Return [x, y] of the center of cell containing provided text 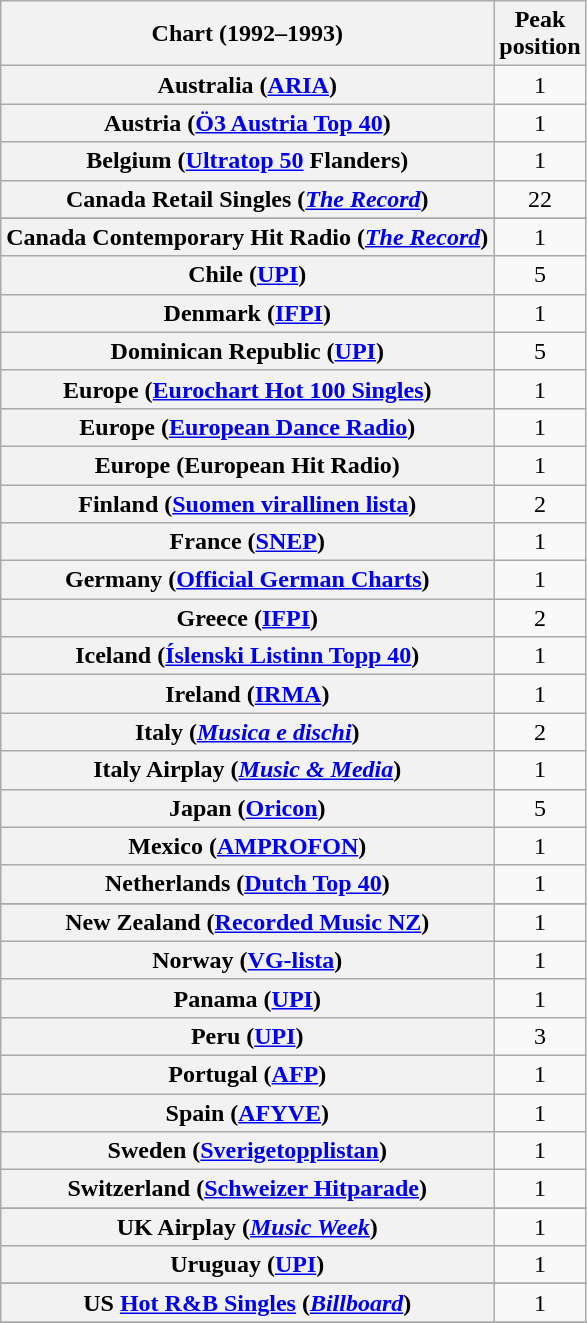
Canada Contemporary Hit Radio (The Record) [248, 237]
Spain (AFYVE) [248, 1113]
Chart (1992–1993) [248, 34]
3 [540, 1036]
Australia (ARIA) [248, 85]
Austria (Ö3 Austria Top 40) [248, 123]
Uruguay (UPI) [248, 1265]
Ireland (IRMA) [248, 694]
Denmark (IFPI) [248, 313]
Greece (IFPI) [248, 618]
Germany (Official German Charts) [248, 580]
France (SNEP) [248, 542]
Switzerland (Schweizer Hitparade) [248, 1189]
Iceland (Íslenski Listinn Topp 40) [248, 656]
Sweden (Sverigetopplistan) [248, 1151]
Belgium (Ultratop 50 Flanders) [248, 161]
Netherlands (Dutch Top 40) [248, 884]
Chile (UPI) [248, 275]
UK Airplay (Music Week) [248, 1227]
Peru (UPI) [248, 1036]
Norway (VG-lista) [248, 960]
Panama (UPI) [248, 998]
Italy Airplay (Music & Media) [248, 770]
Canada Retail Singles (The Record) [248, 199]
Italy (Musica e dischi) [248, 732]
22 [540, 199]
New Zealand (Recorded Music NZ) [248, 922]
Mexico (AMPROFON) [248, 846]
US Hot R&B Singles (Billboard) [248, 1303]
Finland (Suomen virallinen lista) [248, 503]
Dominican Republic (UPI) [248, 351]
Peakposition [540, 34]
Europe (Eurochart Hot 100 Singles) [248, 389]
Europe (European Dance Radio) [248, 427]
Portugal (AFP) [248, 1074]
Europe (European Hit Radio) [248, 465]
Japan (Oricon) [248, 808]
